Detect which cell encompasses the target text, then output its [X, Y] center coordinate. 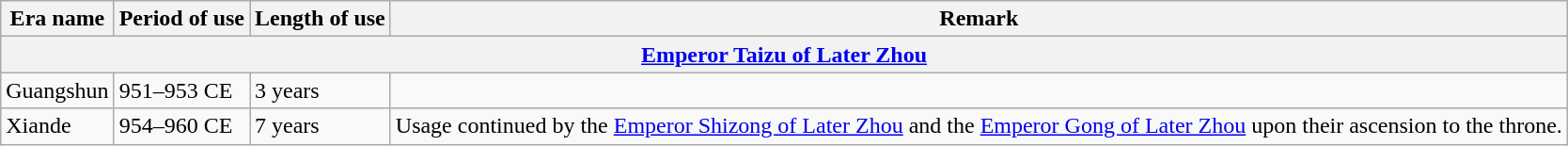
Xiande [57, 126]
Emperor Taizu of Later Zhou [784, 55]
3 years [321, 90]
Remark [979, 19]
Guangshun [57, 90]
954–960 CE [181, 126]
951–953 CE [181, 90]
7 years [321, 126]
Period of use [181, 19]
Length of use [321, 19]
Usage continued by the Emperor Shizong of Later Zhou and the Emperor Gong of Later Zhou upon their ascension to the throne. [979, 126]
Era name [57, 19]
